From the cell containing the given text, extract its center point as (X, Y) coordinate. 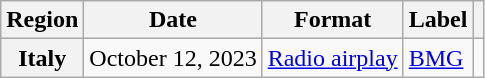
Format (332, 20)
Italy (42, 58)
Label (438, 20)
BMG (438, 58)
Radio airplay (332, 58)
Date (173, 20)
October 12, 2023 (173, 58)
Region (42, 20)
